Scan for the cell matching the given text and deliver its (x, y) coordinate at center. 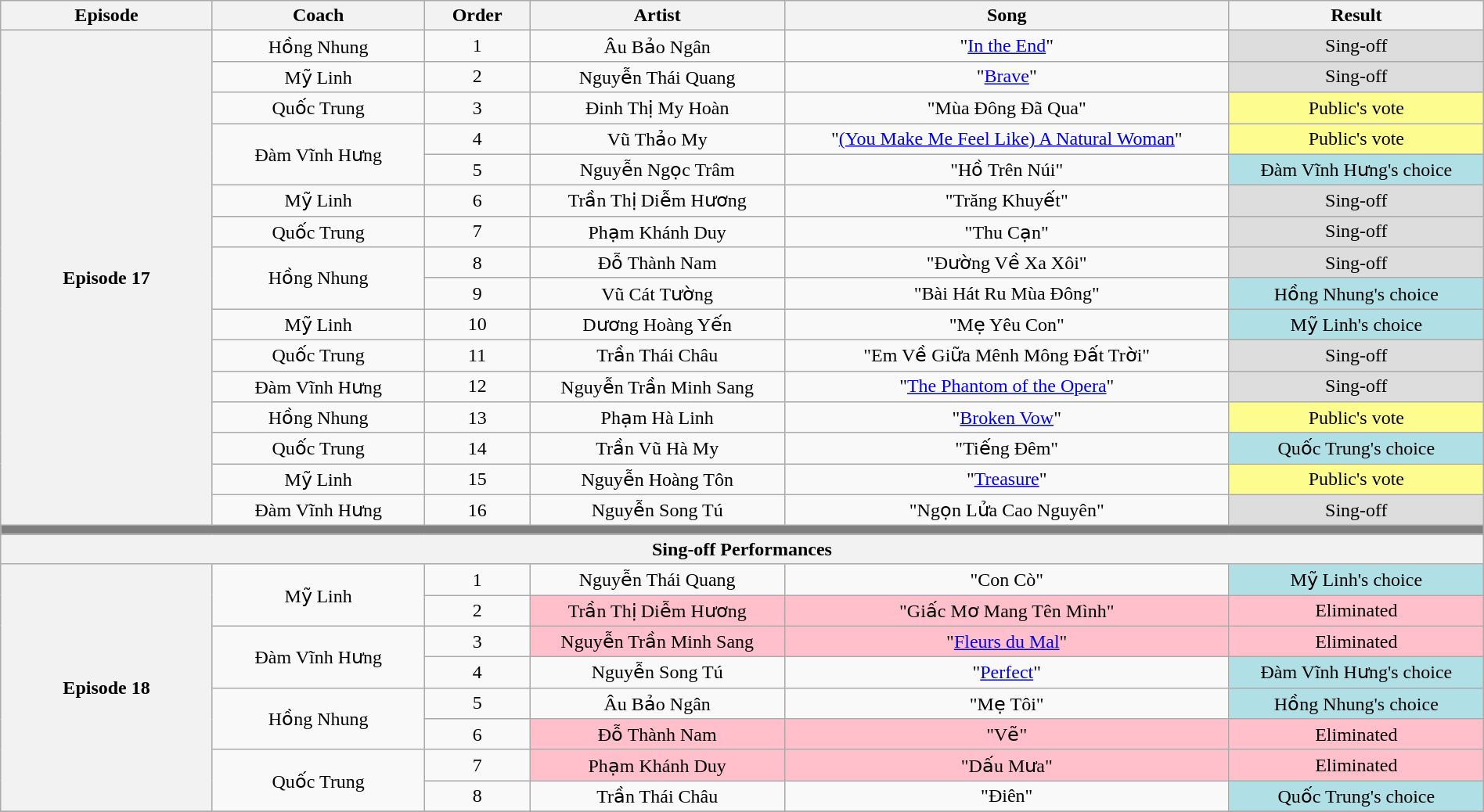
"Điên" (1007, 796)
9 (477, 293)
10 (477, 325)
"Trăng Khuyết" (1007, 201)
Vũ Thảo My (657, 139)
"Hồ Trên Núi" (1007, 170)
"Perfect" (1007, 673)
"In the End" (1007, 46)
"Broken Vow" (1007, 418)
"Ngọn Lửa Cao Nguyên" (1007, 510)
"Mẹ Yêu Con" (1007, 325)
"Em Về Giữa Mênh Mông Đất Trời" (1007, 355)
Nguyễn Ngọc Trâm (657, 170)
Order (477, 16)
Song (1007, 16)
"Đường Về Xa Xôi" (1007, 263)
16 (477, 510)
"Mùa Đông Đã Qua" (1007, 108)
Episode 18 (106, 688)
"Brave" (1007, 77)
"Bài Hát Ru Mùa Đông" (1007, 293)
Phạm Hà Linh (657, 418)
"(You Make Me Feel Like) A Natural Woman" (1007, 139)
"Treasure" (1007, 480)
14 (477, 448)
11 (477, 355)
"The Phantom of the Opera" (1007, 386)
12 (477, 386)
"Fleurs du Mal" (1007, 641)
13 (477, 418)
Sing-off Performances (742, 549)
Result (1356, 16)
Coach (318, 16)
Vũ Cát Tường (657, 293)
Trần Vũ Hà My (657, 448)
Episode (106, 16)
Nguyễn Hoàng Tôn (657, 480)
Episode 17 (106, 278)
"Dấu Mưa" (1007, 765)
"Thu Cạn" (1007, 232)
"Vẽ" (1007, 735)
Dương Hoàng Yến (657, 325)
"Con Cò" (1007, 580)
"Giấc Mơ Mang Tên Mình" (1007, 610)
Đinh Thị My Hoàn (657, 108)
"Tiếng Đêm" (1007, 448)
15 (477, 480)
"Mẹ Tôi" (1007, 703)
Artist (657, 16)
